Locate the cell with the specified text and output its [x, y] center coordinate. 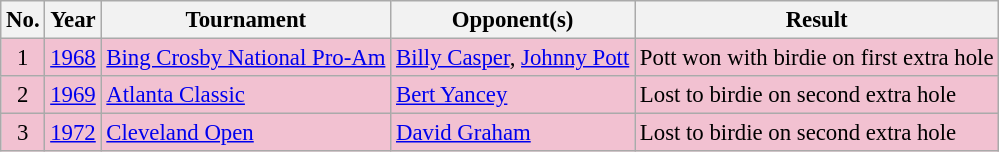
1969 [73, 95]
Cleveland Open [246, 133]
Billy Casper, Johnny Pott [513, 58]
1972 [73, 133]
1968 [73, 58]
Bert Yancey [513, 95]
Result [817, 20]
1 [23, 58]
Atlanta Classic [246, 95]
Pott won with birdie on first extra hole [817, 58]
No. [23, 20]
Opponent(s) [513, 20]
3 [23, 133]
Bing Crosby National Pro-Am [246, 58]
David Graham [513, 133]
Tournament [246, 20]
2 [23, 95]
Year [73, 20]
